Locate the cell with the specified text and output its [X, Y] center coordinate. 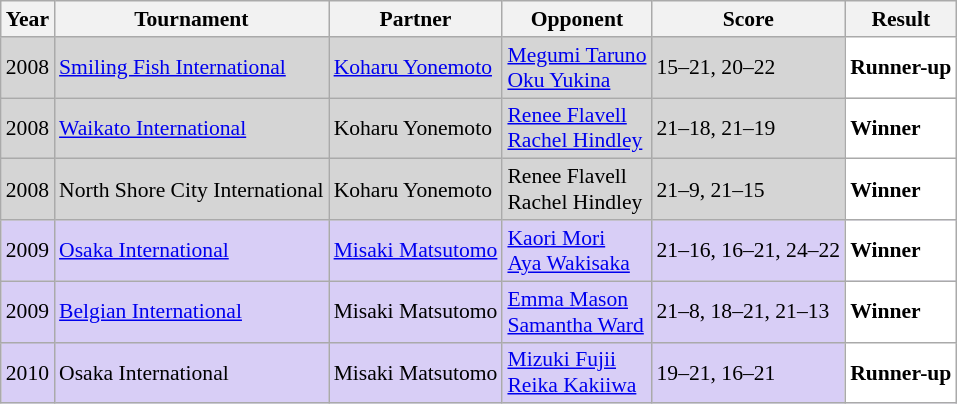
Megumi Taruno Oku Yukina [576, 68]
Belgian International [192, 312]
Result [900, 19]
Partner [416, 19]
Year [28, 19]
21–9, 21–15 [749, 190]
21–18, 21–19 [749, 128]
Mizuki Fujii Reika Kakiiwa [576, 372]
21–16, 16–21, 24–22 [749, 250]
Score [749, 19]
Waikato International [192, 128]
15–21, 20–22 [749, 68]
2010 [28, 372]
Opponent [576, 19]
Kaori Mori Aya Wakisaka [576, 250]
North Shore City International [192, 190]
21–8, 18–21, 21–13 [749, 312]
Smiling Fish International [192, 68]
19–21, 16–21 [749, 372]
Emma Mason Samantha Ward [576, 312]
Tournament [192, 19]
